Extract the [X, Y] coordinate from the center of the cell holding the provided text.  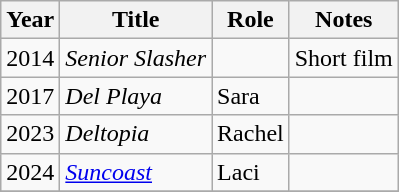
2014 [30, 58]
Short film [344, 58]
Rachel [251, 134]
Del Playa [136, 96]
Laci [251, 172]
Notes [344, 20]
Senior Slasher [136, 58]
Title [136, 20]
Role [251, 20]
Year [30, 20]
Sara [251, 96]
Suncoast [136, 172]
2023 [30, 134]
2017 [30, 96]
2024 [30, 172]
Deltopia [136, 134]
